Output the (x, y) coordinate of the center of the cell containing the given text.  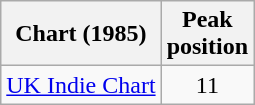
Chart (1985) (81, 34)
11 (207, 85)
Peakposition (207, 34)
UK Indie Chart (81, 85)
